Pinpoint the cell where the given text exists, returning its [X, Y] midpoint coordinate. 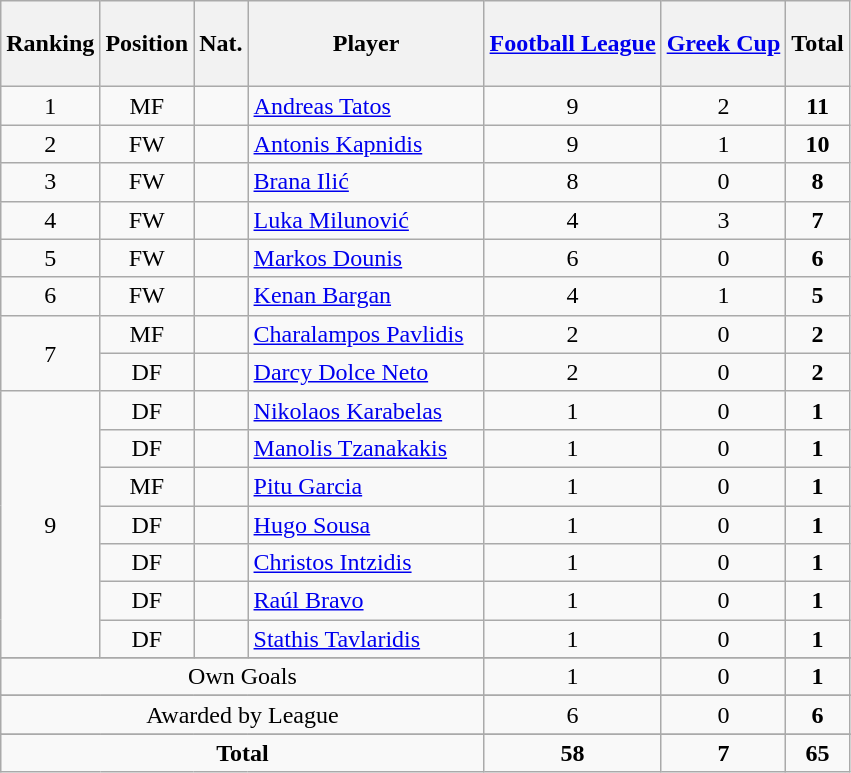
11 [818, 106]
Ranking [50, 44]
Andreas Tatos [366, 106]
Raúl Bravo [366, 601]
Nat. [221, 44]
Greek Cup [724, 44]
Manolis Tzanakakis [366, 448]
58 [572, 753]
Kenan Bargan [366, 296]
Pitu Garcia [366, 486]
Nikolaos Karabelas [366, 410]
Brana Ilić [366, 182]
Position [147, 44]
Football League [572, 44]
Awarded by League [242, 715]
Christos Intzidis [366, 563]
Hugo Sousa [366, 525]
Stathis Tavlaridis [366, 639]
Luka Milunović [366, 220]
Markos Dounis [366, 258]
Player [366, 44]
10 [818, 144]
Antonis Kapnidis [366, 144]
Darcy Dolce Neto [366, 372]
65 [818, 753]
Charalampos Pavlidis [366, 334]
Own Goals [242, 677]
